Determine the (x, y) coordinate at the center of the cell enclosing the given text.  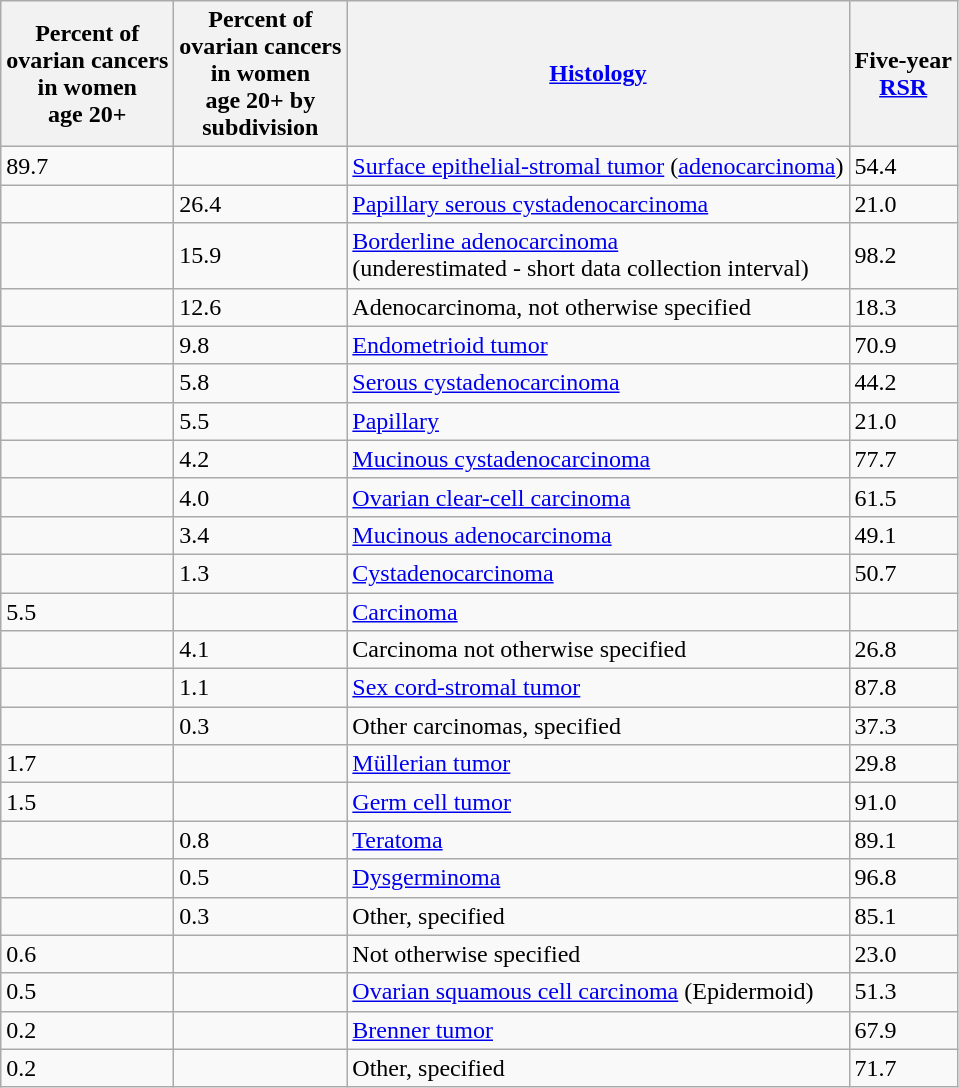
Mucinous adenocarcinoma (598, 535)
4.0 (260, 497)
29.8 (903, 764)
1.7 (88, 764)
Histology (598, 74)
Müllerian tumor (598, 764)
Mucinous cystadenocarcinoma (598, 459)
Ovarian clear-cell carcinoma (598, 497)
51.3 (903, 992)
98.2 (903, 256)
Brenner tumor (598, 1030)
Other carcinomas, specified (598, 726)
1.3 (260, 573)
37.3 (903, 726)
96.8 (903, 878)
Teratoma (598, 840)
Carcinoma (598, 611)
61.5 (903, 497)
50.7 (903, 573)
4.1 (260, 650)
5.8 (260, 383)
12.6 (260, 307)
44.2 (903, 383)
Borderline adenocarcinoma (underestimated - short data collection interval) (598, 256)
Not otherwise specified (598, 954)
1.1 (260, 688)
26.8 (903, 650)
Papillary serous cystadenocarcinoma (598, 204)
3.4 (260, 535)
85.1 (903, 916)
Serous cystadenocarcinoma (598, 383)
4.2 (260, 459)
77.7 (903, 459)
87.8 (903, 688)
Surface epithelial-stromal tumor (adenocarcinoma) (598, 166)
23.0 (903, 954)
91.0 (903, 802)
9.8 (260, 345)
Dysgerminoma (598, 878)
Endometrioid tumor (598, 345)
Cystadenocarcinoma (598, 573)
70.9 (903, 345)
0.8 (260, 840)
54.4 (903, 166)
1.5 (88, 802)
Ovarian squamous cell carcinoma (Epidermoid) (598, 992)
Percent of ovarian cancers in women age 20+ (88, 74)
15.9 (260, 256)
67.9 (903, 1030)
49.1 (903, 535)
Sex cord-stromal tumor (598, 688)
71.7 (903, 1068)
Five-yearRSR (903, 74)
Carcinoma not otherwise specified (598, 650)
89.1 (903, 840)
26.4 (260, 204)
18.3 (903, 307)
Papillary (598, 421)
Germ cell tumor (598, 802)
Adenocarcinoma, not otherwise specified (598, 307)
Percent of ovarian cancers in women age 20+ bysubdivision (260, 74)
89.7 (88, 166)
0.6 (88, 954)
